From the cell containing the given text, extract its center point as [x, y] coordinate. 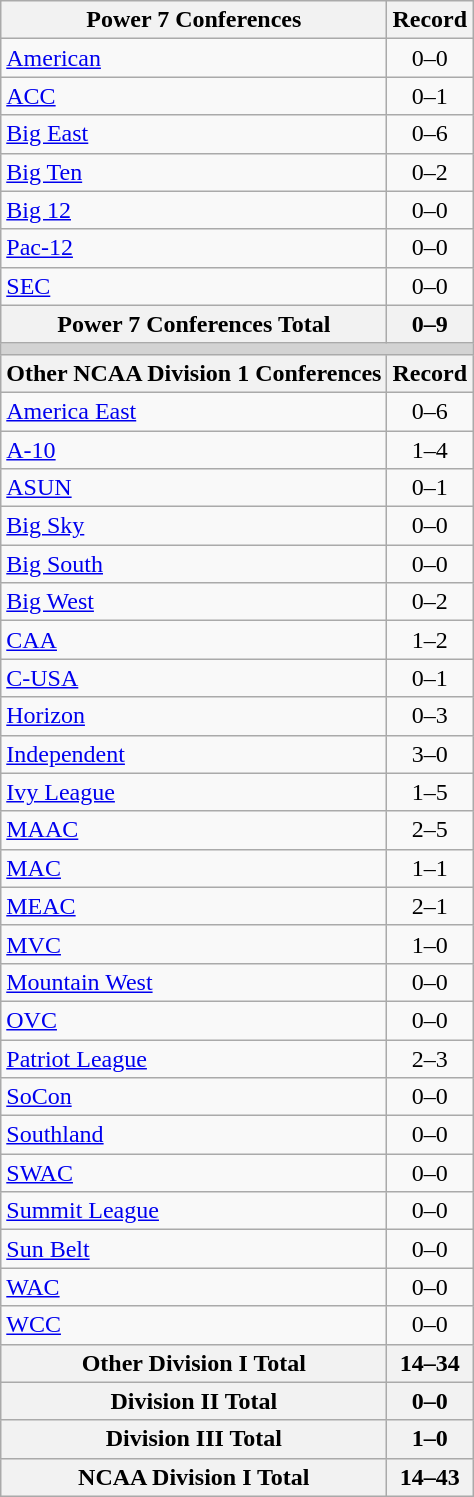
Big 12 [194, 210]
SWAC [194, 1173]
1–1 [430, 868]
SEC [194, 286]
2–3 [430, 1059]
Ivy League [194, 792]
WAC [194, 1287]
Big Sky [194, 526]
2–1 [430, 906]
Pac-12 [194, 248]
Big Ten [194, 172]
ASUN [194, 488]
CAA [194, 640]
MVC [194, 944]
Power 7 Conferences Total [194, 324]
14–34 [430, 1363]
Horizon [194, 716]
C-USA [194, 678]
WCC [194, 1325]
ACC [194, 96]
14–43 [430, 1477]
America East [194, 411]
0–3 [430, 716]
1–4 [430, 449]
Other NCAA Division 1 Conferences [194, 373]
A-10 [194, 449]
3–0 [430, 754]
2–5 [430, 830]
Independent [194, 754]
OVC [194, 1020]
Other Division I Total [194, 1363]
Sun Belt [194, 1249]
Division III Total [194, 1439]
NCAA Division I Total [194, 1477]
Patriot League [194, 1059]
MAC [194, 868]
MEAC [194, 906]
Southland [194, 1135]
Power 7 Conferences [194, 20]
0–9 [430, 324]
Mountain West [194, 982]
Big West [194, 602]
Division II Total [194, 1401]
Big East [194, 134]
Summit League [194, 1211]
American [194, 58]
Big South [194, 564]
MAAC [194, 830]
1–5 [430, 792]
1–2 [430, 640]
SoCon [194, 1097]
